From the cell containing the given text, extract its center point as (X, Y) coordinate. 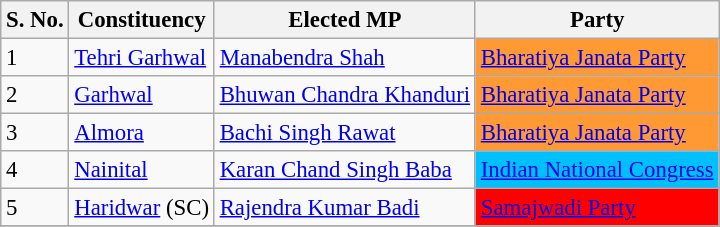
Constituency (142, 20)
5 (35, 208)
3 (35, 133)
Garhwal (142, 95)
Rajendra Kumar Badi (344, 208)
Tehri Garhwal (142, 58)
Almora (142, 133)
Party (596, 20)
Bhuwan Chandra Khanduri (344, 95)
Karan Chand Singh Baba (344, 170)
Bachi Singh Rawat (344, 133)
Elected MP (344, 20)
1 (35, 58)
Haridwar (SC) (142, 208)
Manabendra Shah (344, 58)
Samajwadi Party (596, 208)
Nainital (142, 170)
S. No. (35, 20)
4 (35, 170)
Indian National Congress (596, 170)
2 (35, 95)
